Return [X, Y] of the center of cell containing provided text 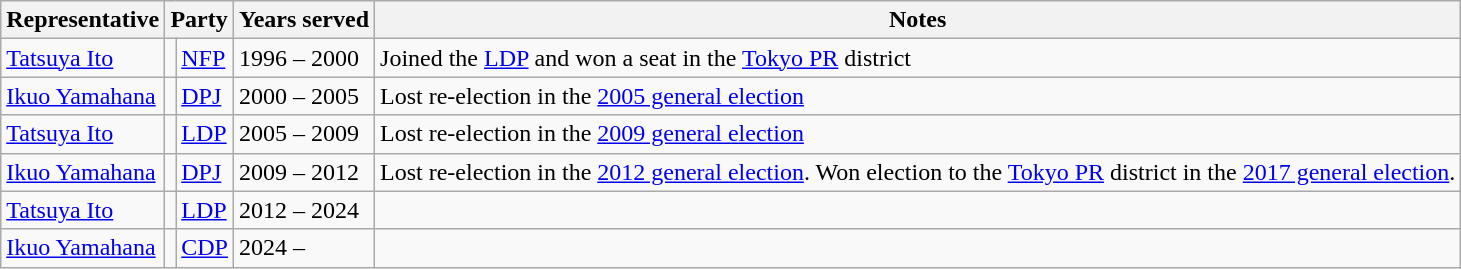
2024 – [304, 248]
Joined the LDP and won a seat in the Tokyo PR district [918, 58]
2000 – 2005 [304, 96]
CDP [205, 248]
Lost re-election in the 2012 general election. Won election to the Tokyo PR district in the 2017 general election. [918, 172]
Lost re-election in the 2005 general election [918, 96]
2009 – 2012 [304, 172]
2005 – 2009 [304, 134]
2012 – 2024 [304, 210]
Years served [304, 20]
NFP [205, 58]
Notes [918, 20]
Representative [83, 20]
Party [200, 20]
Lost re-election in the 2009 general election [918, 134]
1996 – 2000 [304, 58]
